Capture the cell that displays the provided text and extract its (X, Y) central coordinate. 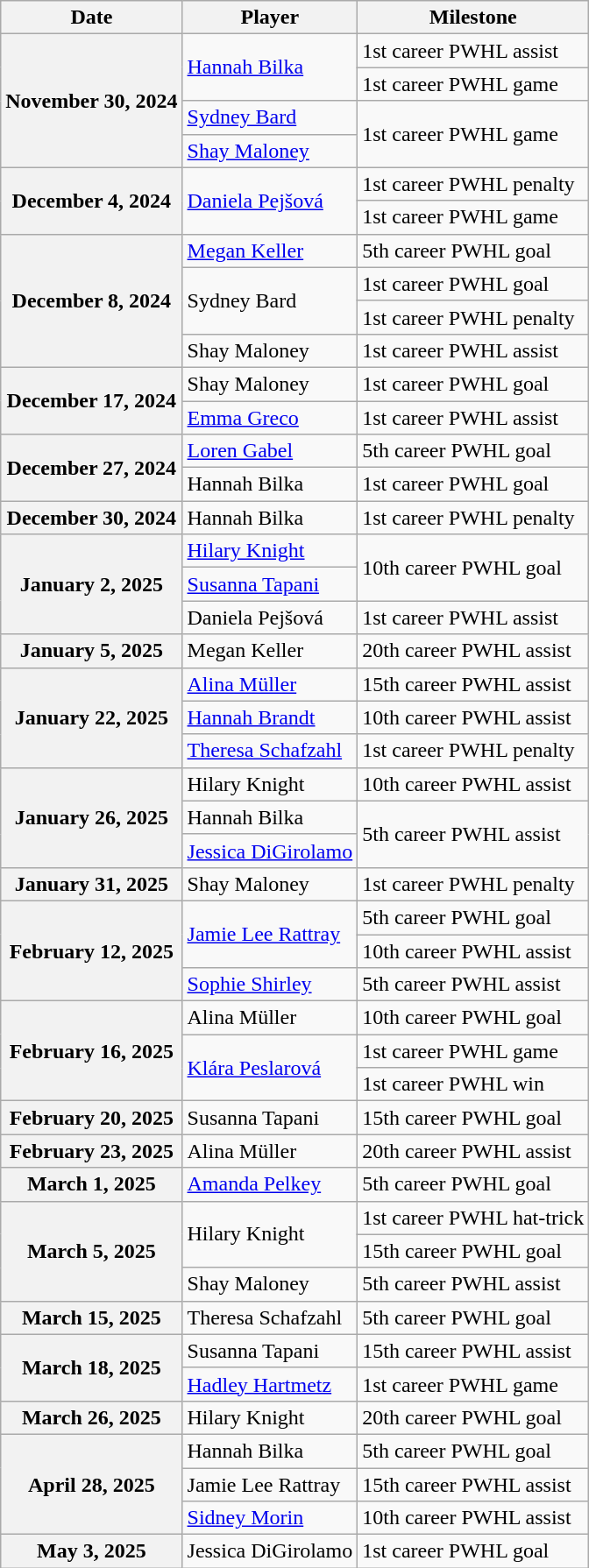
Date (91, 18)
Player (270, 18)
March 5, 2025 (91, 1251)
May 3, 2025 (91, 1551)
January 26, 2025 (91, 817)
April 28, 2025 (91, 1484)
December 17, 2024 (91, 400)
January 2, 2025 (91, 584)
February 16, 2025 (91, 1051)
February 20, 2025 (91, 1118)
Amanda Pelkey (270, 1184)
Milestone (473, 18)
December 30, 2024 (91, 518)
February 12, 2025 (91, 950)
1st career PWHL win (473, 1084)
March 15, 2025 (91, 1317)
December 27, 2024 (91, 468)
March 1, 2025 (91, 1184)
January 22, 2025 (91, 717)
Hadley Hartmetz (270, 1384)
1st career PWHL hat-trick (473, 1218)
March 26, 2025 (91, 1417)
January 5, 2025 (91, 651)
Loren Gabel (270, 451)
20th career PWHL goal (473, 1417)
December 4, 2024 (91, 201)
Sophie Shirley (270, 985)
Sidney Morin (270, 1518)
Klára Peslarová (270, 1068)
February 23, 2025 (91, 1151)
Emma Greco (270, 418)
January 31, 2025 (91, 884)
Hannah Brandt (270, 717)
March 18, 2025 (91, 1367)
December 8, 2024 (91, 300)
November 30, 2024 (91, 101)
